Pinpoint the cell where the given text exists, returning its (x, y) midpoint coordinate. 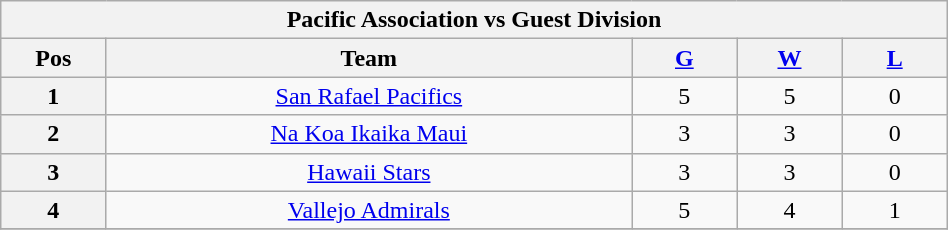
San Rafael Pacifics (369, 96)
Pacific Association vs Guest Division (474, 20)
W (790, 58)
Pos (54, 58)
Team (369, 58)
L (894, 58)
Hawaii Stars (369, 172)
Na Koa Ikaika Maui (369, 134)
2 (54, 134)
Vallejo Admirals (369, 210)
G (684, 58)
